From the cell containing the given text, extract its center point as [x, y] coordinate. 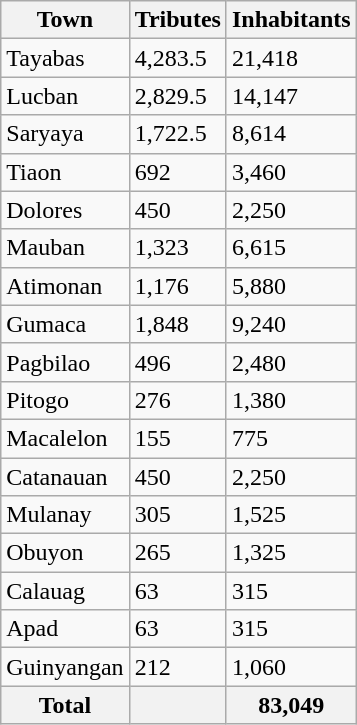
Catanauan [65, 477]
1,060 [291, 667]
692 [178, 172]
Mauban [65, 248]
155 [178, 438]
14,147 [291, 96]
6,615 [291, 248]
1,323 [178, 248]
1,380 [291, 400]
Pitogo [65, 400]
Saryaya [65, 134]
1,176 [178, 286]
2,480 [291, 362]
9,240 [291, 324]
Calauag [65, 591]
212 [178, 667]
8,614 [291, 134]
305 [178, 515]
265 [178, 553]
Obuyon [65, 553]
Macalelon [65, 438]
21,418 [291, 58]
Apad [65, 629]
1,325 [291, 553]
4,283.5 [178, 58]
Mulanay [65, 515]
1,525 [291, 515]
3,460 [291, 172]
2,829.5 [178, 96]
5,880 [291, 286]
Tayabas [65, 58]
83,049 [291, 705]
775 [291, 438]
Tiaon [65, 172]
1,722.5 [178, 134]
Total [65, 705]
Town [65, 20]
Tributes [178, 20]
496 [178, 362]
1,848 [178, 324]
276 [178, 400]
Inhabitants [291, 20]
Atimonan [65, 286]
Lucban [65, 96]
Pagbilao [65, 362]
Guinyangan [65, 667]
Gumaca [65, 324]
Dolores [65, 210]
